For the text-containing cell, return its midpoint in [x, y] coordinate format. 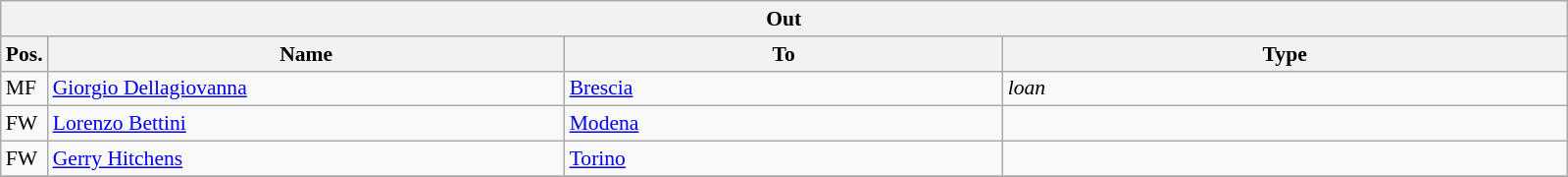
Out [784, 19]
Brescia [784, 88]
Modena [784, 124]
Lorenzo Bettini [306, 124]
Giorgio Dellagiovanna [306, 88]
Pos. [25, 54]
Type [1285, 54]
To [784, 54]
Torino [784, 159]
MF [25, 88]
Gerry Hitchens [306, 159]
Name [306, 54]
loan [1285, 88]
